Pinpoint the cell where the given text exists, returning its [x, y] midpoint coordinate. 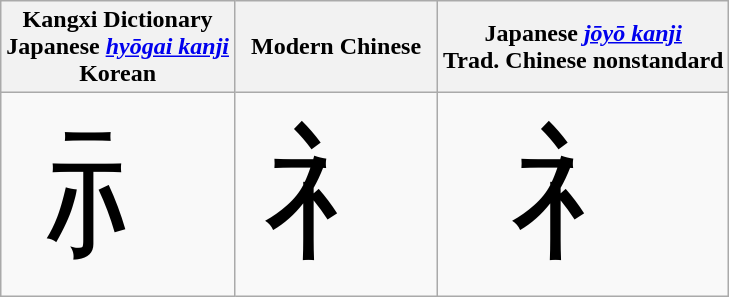
Japanese jōyō kanjiTrad. Chinese nonstandard [584, 47]
⺬ [118, 194]
Kangxi DictionaryJapanese hyōgai kanjiKorean [118, 47]
Modern Chinese [336, 47]
